Return the (x, y) coordinate for the center point of the cell that contains the specified text.  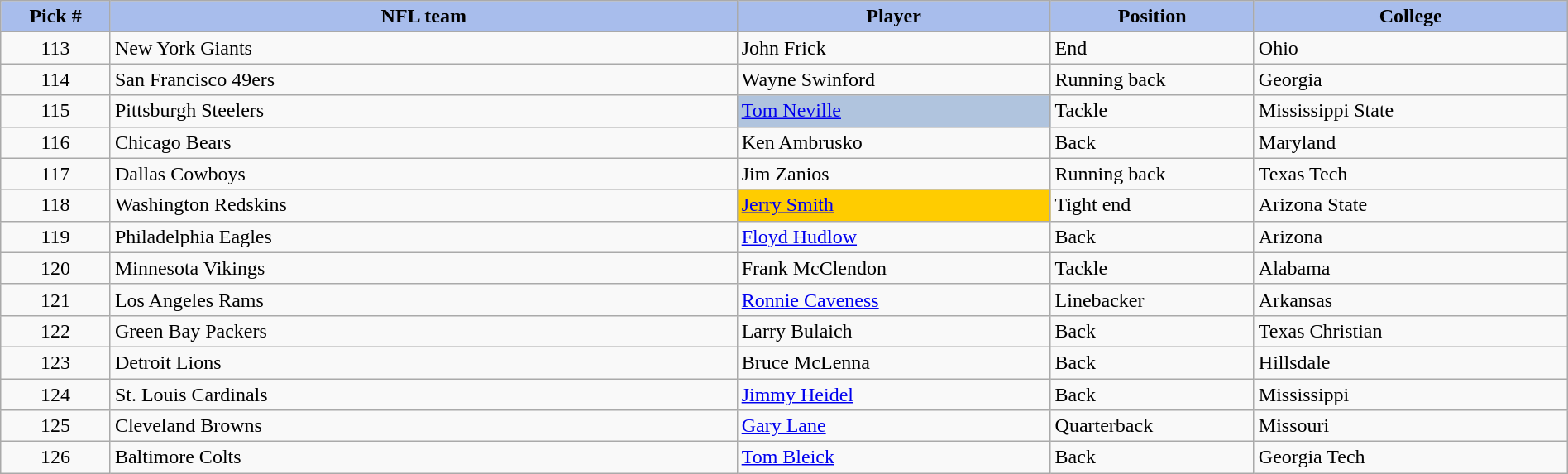
Tom Bleick (893, 457)
Ohio (1411, 48)
Missouri (1411, 426)
College (1411, 17)
Tight end (1152, 205)
Detroit Lions (423, 362)
125 (56, 426)
Texas Tech (1411, 174)
124 (56, 395)
Wayne Swinford (893, 79)
Larry Bulaich (893, 331)
Georgia (1411, 79)
Ronnie Caveness (893, 299)
NFL team (423, 17)
115 (56, 111)
116 (56, 142)
Minnesota Vikings (423, 268)
Arkansas (1411, 299)
John Frick (893, 48)
Player (893, 17)
Baltimore Colts (423, 457)
119 (56, 237)
End (1152, 48)
Mississippi State (1411, 111)
122 (56, 331)
Gary Lane (893, 426)
121 (56, 299)
Frank McClendon (893, 268)
Washington Redskins (423, 205)
Tom Neville (893, 111)
114 (56, 79)
Mississippi (1411, 395)
Texas Christian (1411, 331)
Los Angeles Rams (423, 299)
Cleveland Browns (423, 426)
Linebacker (1152, 299)
Hillsdale (1411, 362)
Maryland (1411, 142)
117 (56, 174)
113 (56, 48)
Position (1152, 17)
Jimmy Heidel (893, 395)
St. Louis Cardinals (423, 395)
New York Giants (423, 48)
Quarterback (1152, 426)
Arizona (1411, 237)
118 (56, 205)
Jim Zanios (893, 174)
Green Bay Packers (423, 331)
Chicago Bears (423, 142)
123 (56, 362)
Dallas Cowboys (423, 174)
Pittsburgh Steelers (423, 111)
Georgia Tech (1411, 457)
Jerry Smith (893, 205)
120 (56, 268)
Ken Ambrusko (893, 142)
126 (56, 457)
Bruce McLenna (893, 362)
Floyd Hudlow (893, 237)
Arizona State (1411, 205)
Philadelphia Eagles (423, 237)
San Francisco 49ers (423, 79)
Pick # (56, 17)
Alabama (1411, 268)
